Pinpoint the cell where the given text exists, returning its [X, Y] midpoint coordinate. 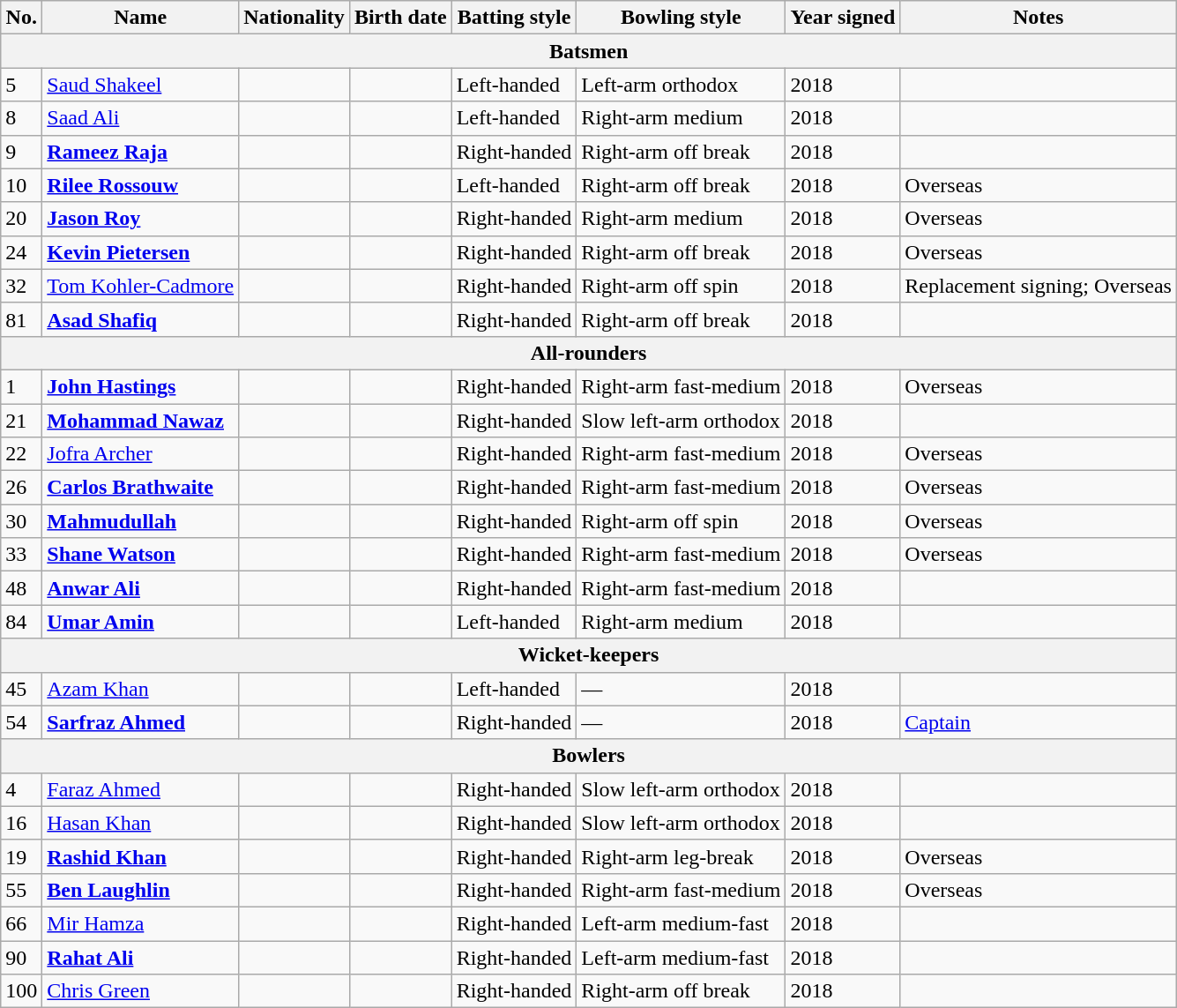
Hasan Khan [141, 823]
33 [21, 555]
Mahmudullah [141, 521]
4 [21, 789]
5 [21, 85]
Jason Roy [141, 219]
Ben Laughlin [141, 890]
19 [21, 856]
9 [21, 152]
Sarfraz Ahmed [141, 722]
84 [21, 622]
Mohammad Nawaz [141, 421]
All-rounders [589, 353]
20 [21, 219]
Nationality [294, 18]
16 [21, 823]
Bowling style [681, 18]
Rahat Ali [141, 957]
Mir Hamza [141, 923]
8 [21, 118]
26 [21, 488]
No. [21, 18]
10 [21, 185]
66 [21, 923]
Rameez Raja [141, 152]
Right-arm leg-break [681, 856]
Saad Ali [141, 118]
1 [21, 386]
Kevin Pietersen [141, 252]
Rilee Rossouw [141, 185]
Saud Shakeel [141, 85]
24 [21, 252]
Wicket-keepers [589, 655]
Rashid Khan [141, 856]
Name [141, 18]
81 [21, 319]
100 [21, 991]
Faraz Ahmed [141, 789]
54 [21, 722]
22 [21, 454]
Batting style [514, 18]
Year signed [843, 18]
Umar Amin [141, 622]
Asad Shafiq [141, 319]
32 [21, 286]
Shane Watson [141, 555]
90 [21, 957]
Carlos Brathwaite [141, 488]
Tom Kohler-Cadmore [141, 286]
Captain [1039, 722]
Azam Khan [141, 689]
Replacement signing; Overseas [1039, 286]
45 [21, 689]
30 [21, 521]
Bowlers [589, 756]
Chris Green [141, 991]
Notes [1039, 18]
48 [21, 588]
John Hastings [141, 386]
Birth date [400, 18]
21 [21, 421]
Jofra Archer [141, 454]
Left-arm orthodox [681, 85]
Anwar Ali [141, 588]
55 [21, 890]
Batsmen [589, 51]
